Locate the cell with the specified text and output its (x, y) center coordinate. 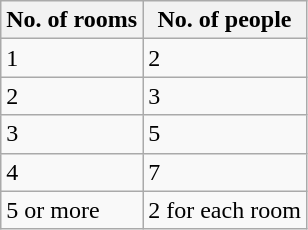
No. of rooms (72, 20)
5 (225, 134)
5 or more (72, 210)
1 (72, 58)
2 for each room (225, 210)
4 (72, 172)
No. of people (225, 20)
7 (225, 172)
